Extract the (x, y) coordinate from the center of the cell holding the provided text.  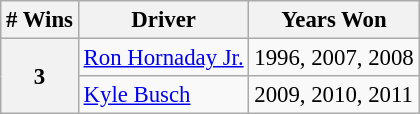
Years Won (334, 20)
Ron Hornaday Jr. (164, 58)
1996, 2007, 2008 (334, 58)
3 (40, 76)
Driver (164, 20)
Kyle Busch (164, 95)
2009, 2010, 2011 (334, 95)
# Wins (40, 20)
